Detect which cell encompasses the target text, then output its [X, Y] center coordinate. 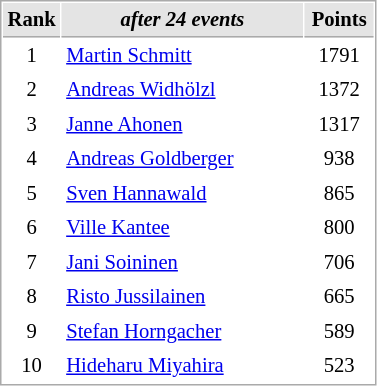
8 [32, 296]
1 [32, 56]
800 [340, 228]
1372 [340, 90]
665 [340, 296]
706 [340, 262]
5 [32, 194]
Jani Soininen [183, 262]
938 [340, 158]
Andreas Widhölzl [183, 90]
Andreas Goldberger [183, 158]
10 [32, 366]
523 [340, 366]
7 [32, 262]
1317 [340, 124]
after 24 events [183, 20]
Martin Schmitt [183, 56]
3 [32, 124]
Stefan Horngacher [183, 332]
Risto Jussilainen [183, 296]
6 [32, 228]
Ville Kantee [183, 228]
1791 [340, 56]
Sven Hannawald [183, 194]
865 [340, 194]
Janne Ahonen [183, 124]
Hideharu Miyahira [183, 366]
Rank [32, 20]
Points [340, 20]
4 [32, 158]
2 [32, 90]
9 [32, 332]
589 [340, 332]
